Identify which cell holds the provided text, then report its (X, Y) central coordinate. 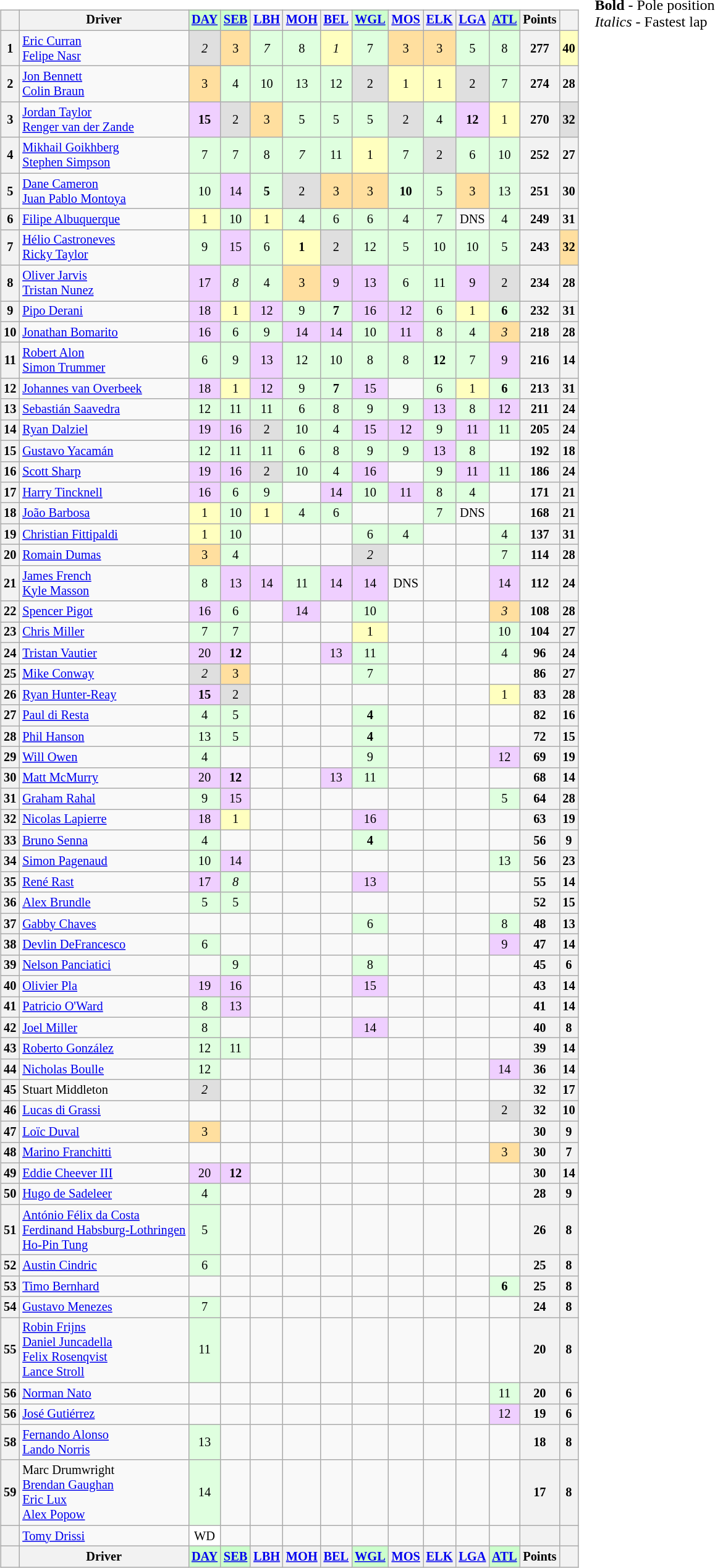
Eddie Cheever III (104, 1174)
Marino Franchitti (104, 1153)
Eric Curran Felipe Nasr (104, 48)
Robert Alon Simon Trummer (104, 360)
211 (539, 409)
António Félix da CostaFerdinand Habsburg-Lothringen Ho-Pin Tung (104, 1230)
Harry Tincknell (104, 493)
Lucas di Grassi (104, 1111)
Phil Hanson (104, 736)
WD (205, 1536)
72 (539, 736)
Hugo de Sadeleer (104, 1194)
274 (539, 84)
51 (10, 1230)
252 (539, 155)
Alex Brundle (104, 903)
50 (10, 1194)
114 (539, 555)
Bruno Senna (104, 840)
64 (539, 799)
Mike Conway (104, 674)
96 (539, 653)
Simon Pagenaud (104, 861)
Patricio O'Ward (104, 1007)
Johannes van Overbeek (104, 389)
251 (539, 191)
Paul di Resta (104, 715)
234 (539, 283)
Jon Bennett Colin Braun (104, 84)
137 (539, 534)
Jonathan Bomarito (104, 332)
Tomy Drissi (104, 1536)
192 (539, 451)
Joel Miller (104, 1028)
216 (539, 360)
Chris Miller (104, 633)
João Barbosa (104, 513)
53 (10, 1286)
112 (539, 583)
44 (10, 1070)
Hélio Castroneves Ricky Taylor (104, 247)
63 (539, 820)
René Rast (104, 882)
Nicolas Lapierre (104, 820)
33 (10, 840)
35 (10, 882)
232 (539, 312)
243 (539, 247)
Jordan Taylor Renger van der Zande (104, 120)
104 (539, 633)
108 (539, 611)
Will Owen (104, 757)
Marc Drumwright Brendan Gaughan Eric Lux Alex Popow (104, 1493)
Nicholas Boulle (104, 1070)
Oliver Jarvis Tristan Nunez (104, 283)
Mikhail Goikhberg Stephen Simpson (104, 155)
186 (539, 472)
Austin Cindric (104, 1266)
Roberto González (104, 1049)
Gustavo Yacamán (104, 451)
59 (10, 1493)
Matt McMurry (104, 778)
29 (10, 757)
Christian Fittipaldi (104, 534)
213 (539, 389)
Loïc Duval (104, 1131)
82 (539, 715)
249 (539, 219)
218 (539, 332)
83 (539, 695)
Spencer Pigot (104, 611)
Graham Rahal (104, 799)
171 (539, 493)
277 (539, 48)
205 (539, 430)
Ryan Dalziel (104, 430)
Gustavo Menezes (104, 1307)
69 (539, 757)
38 (10, 945)
68 (539, 778)
Dane Cameron Juan Pablo Montoya (104, 191)
Timo Bernhard (104, 1286)
46 (10, 1111)
Robin Frijns Daniel Juncadella Felix Rosenqvist Lance Stroll (104, 1350)
49 (10, 1174)
54 (10, 1307)
42 (10, 1028)
Tristan Vautier (104, 653)
58 (10, 1442)
Filipe Albuquerque (104, 219)
Gabby Chaves (104, 924)
Olivier Pla (104, 986)
Pipo Derani (104, 312)
Stuart Middleton (104, 1090)
Norman Nato (104, 1393)
270 (539, 120)
34 (10, 861)
José Gutiérrez (104, 1414)
37 (10, 924)
22 (10, 611)
Sebastián Saavedra (104, 409)
86 (539, 674)
Fernando Alonso Lando Norris (104, 1442)
Devlin DeFrancesco (104, 945)
168 (539, 513)
Romain Dumas (104, 555)
James French Kyle Masson (104, 583)
Scott Sharp (104, 472)
Nelson Panciatici (104, 965)
Ryan Hunter-Reay (104, 695)
